For the text-containing cell, return its midpoint in (X, Y) coordinate format. 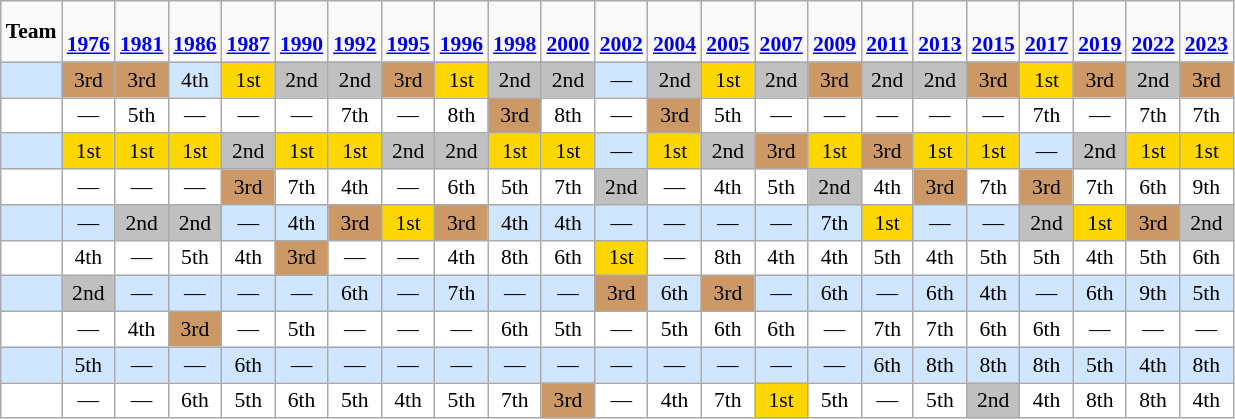
1986 (194, 32)
2004 (674, 32)
2005 (728, 32)
2022 (1152, 32)
1990 (302, 32)
1981 (142, 32)
1976 (88, 32)
2000 (568, 32)
2009 (834, 32)
2011 (887, 32)
Team (32, 32)
1987 (248, 32)
2017 (1046, 32)
1995 (408, 32)
2019 (1100, 32)
2023 (1206, 32)
2015 (994, 32)
1992 (354, 32)
1998 (514, 32)
2002 (622, 32)
1996 (462, 32)
2013 (940, 32)
2007 (782, 32)
